Detect which cell encompasses the target text, then output its [x, y] center coordinate. 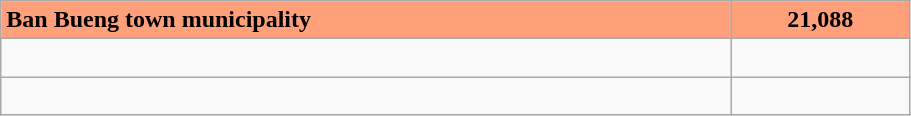
21,088 [820, 20]
Ban Bueng town municipality [366, 20]
